Return (x, y) of the center of cell containing provided text 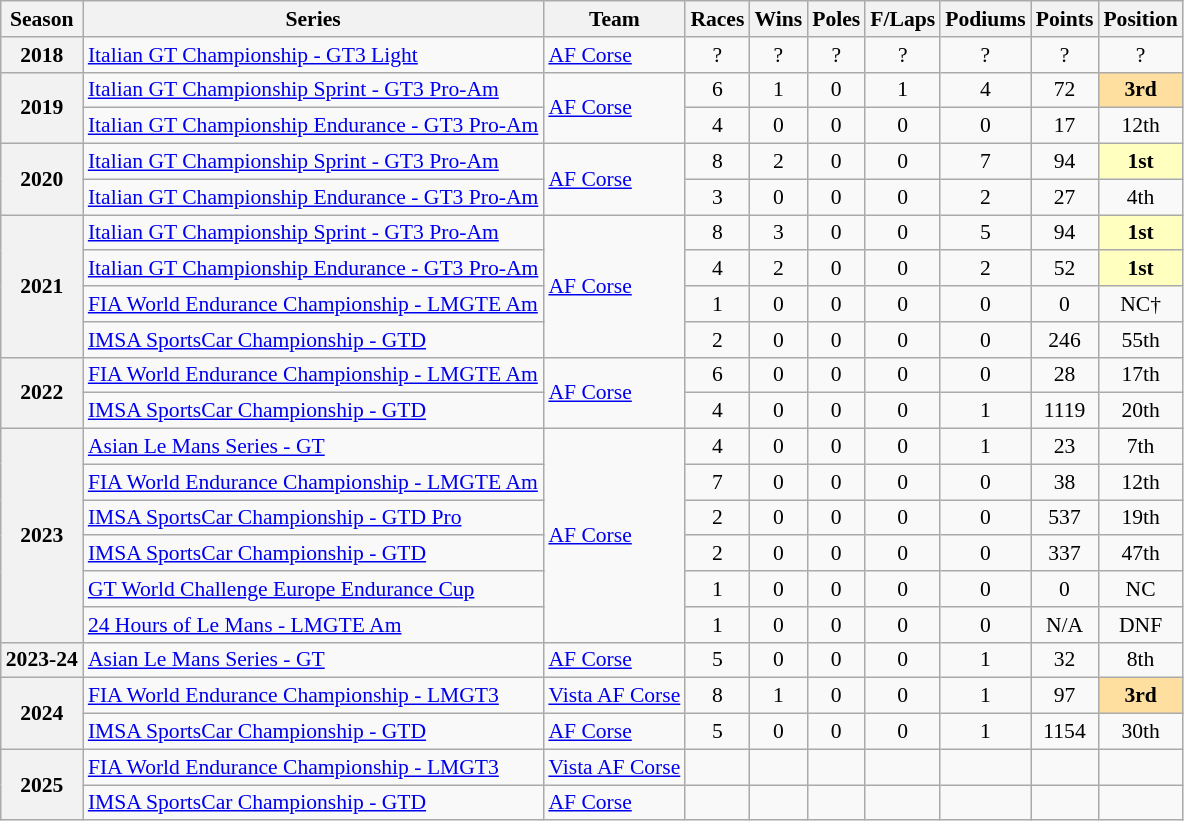
IMSA SportsCar Championship - GTD Pro (314, 518)
GT World Challenge Europe Endurance Cup (314, 589)
DNF (1140, 625)
246 (1065, 340)
7th (1140, 447)
Season (42, 19)
F/Laps (902, 19)
4th (1140, 197)
20th (1140, 411)
2023 (42, 536)
2020 (42, 180)
NC† (1140, 304)
2023-24 (42, 660)
Position (1140, 19)
28 (1065, 375)
Podiums (986, 19)
NC (1140, 589)
27 (1065, 197)
32 (1065, 660)
1154 (1065, 732)
2018 (42, 55)
30th (1140, 732)
2021 (42, 286)
2019 (42, 108)
8th (1140, 660)
Points (1065, 19)
17th (1140, 375)
Series (314, 19)
2025 (42, 784)
Poles (836, 19)
1119 (1065, 411)
537 (1065, 518)
47th (1140, 554)
72 (1065, 90)
23 (1065, 447)
2022 (42, 392)
Races (717, 19)
Italian GT Championship - GT3 Light (314, 55)
52 (1065, 269)
19th (1140, 518)
Team (614, 19)
2024 (42, 714)
337 (1065, 554)
38 (1065, 482)
N/A (1065, 625)
Wins (778, 19)
55th (1140, 340)
24 Hours of Le Mans - LMGTE Am (314, 625)
97 (1065, 696)
17 (1065, 126)
